Output the (x, y) coordinate of the center of the cell containing the given text.  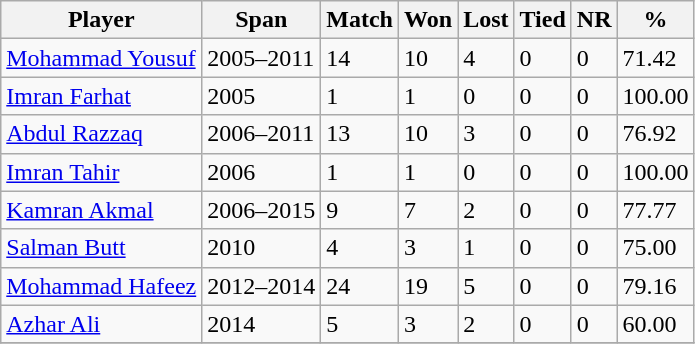
13 (360, 134)
60.00 (656, 324)
Abdul Razzaq (102, 134)
76.92 (656, 134)
79.16 (656, 286)
Azhar Ali (102, 324)
19 (428, 286)
Mohammad Yousuf (102, 58)
2006–2011 (262, 134)
Tied (542, 20)
75.00 (656, 248)
Salman Butt (102, 248)
Lost (486, 20)
Won (428, 20)
NR (594, 20)
2014 (262, 324)
Player (102, 20)
Match (360, 20)
24 (360, 286)
14 (360, 58)
2005–2011 (262, 58)
2010 (262, 248)
77.77 (656, 210)
Kamran Akmal (102, 210)
2012–2014 (262, 286)
71.42 (656, 58)
Imran Tahir (102, 172)
7 (428, 210)
Mohammad Hafeez (102, 286)
Span (262, 20)
Imran Farhat (102, 96)
9 (360, 210)
2006–2015 (262, 210)
2006 (262, 172)
2005 (262, 96)
% (656, 20)
